Locate the cell with the specified text and output its [X, Y] center coordinate. 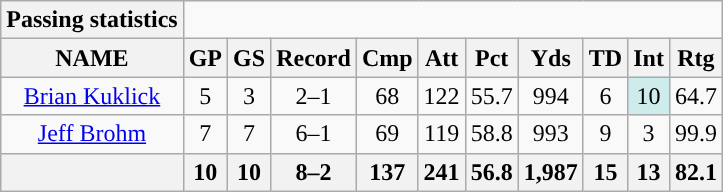
GS [250, 58]
Cmp [387, 58]
82.1 [696, 172]
6 [605, 96]
Brian Kuklick [92, 96]
2–1 [314, 96]
137 [387, 172]
6–1 [314, 134]
GP [205, 58]
13 [649, 172]
993 [550, 134]
68 [387, 96]
99.9 [696, 134]
Int [649, 58]
1,987 [550, 172]
69 [387, 134]
119 [442, 134]
5 [205, 96]
Record [314, 58]
Pct [492, 58]
TD [605, 58]
Att [442, 58]
Passing statistics [92, 20]
9 [605, 134]
Yds [550, 58]
15 [605, 172]
241 [442, 172]
Jeff Brohm [92, 134]
58.8 [492, 134]
64.7 [696, 96]
56.8 [492, 172]
Rtg [696, 58]
122 [442, 96]
8–2 [314, 172]
994 [550, 96]
55.7 [492, 96]
NAME [92, 58]
